For the text-containing cell, return its midpoint in (x, y) coordinate format. 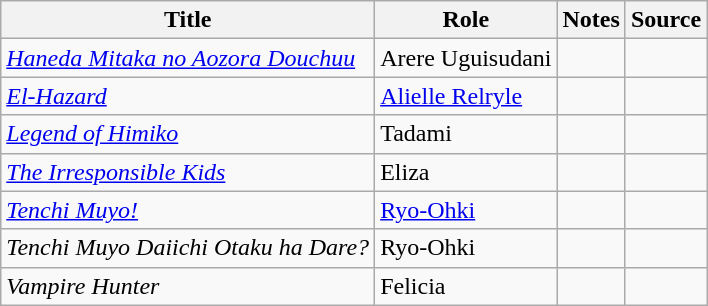
Source (666, 20)
Tenchi Muyo Daiichi Otaku ha Dare? (188, 248)
Notes (591, 20)
Haneda Mitaka no Aozora Douchuu (188, 58)
Tadami (466, 134)
El-Hazard (188, 96)
Alielle Relryle (466, 96)
Vampire Hunter (188, 286)
Eliza (466, 172)
Title (188, 20)
Tenchi Muyo! (188, 210)
Role (466, 20)
Arere Uguisudani (466, 58)
Legend of Himiko (188, 134)
Felicia (466, 286)
The Irresponsible Kids (188, 172)
